Output the (X, Y) coordinate of the center of the cell containing the given text.  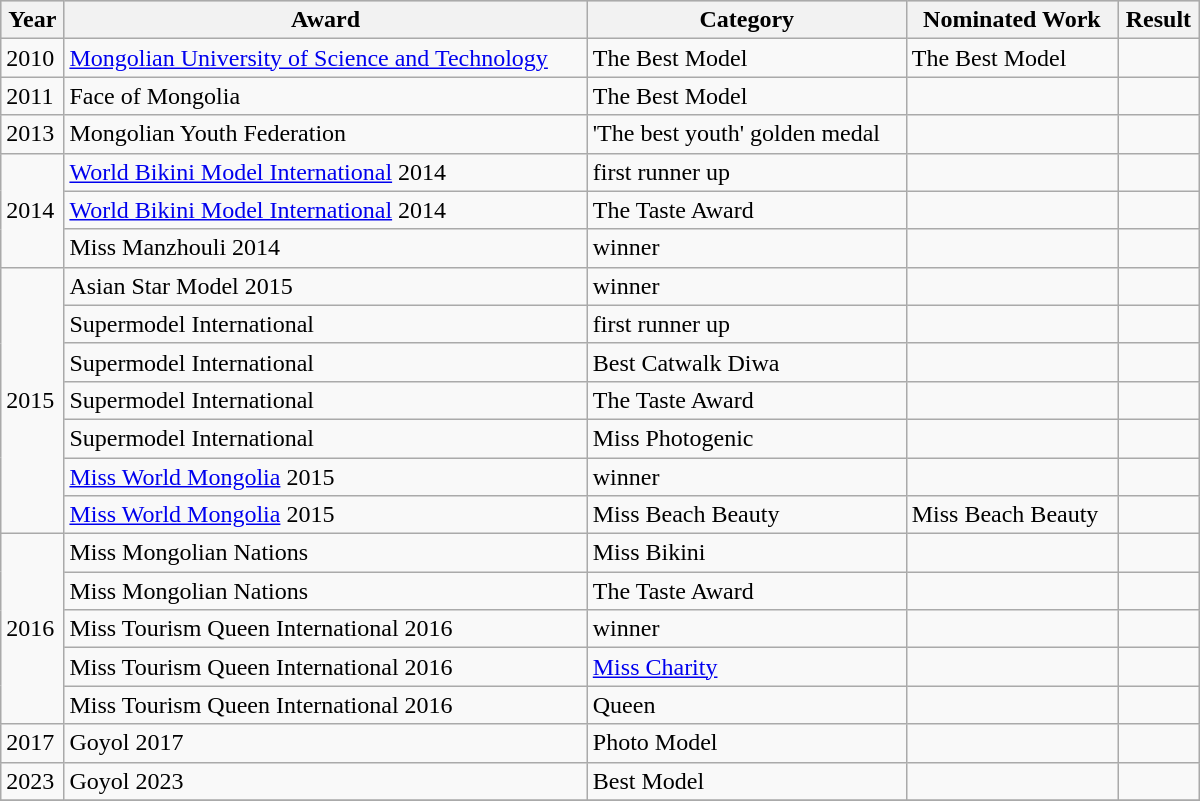
Best Catwalk Diwa (746, 362)
Goyol 2017 (326, 743)
Photo Model (746, 743)
2017 (32, 743)
Mongolian University of Science and Technology (326, 58)
Mongolian Youth Federation (326, 134)
2013 (32, 134)
Queen (746, 705)
2016 (32, 629)
Miss Manzhouli 2014 (326, 248)
Miss Charity (746, 667)
Best Model (746, 781)
Year (32, 20)
2014 (32, 210)
Asian Star Model 2015 (326, 286)
Nominated Work (1012, 20)
2010 (32, 58)
'The best youth' golden medal (746, 134)
2015 (32, 400)
Goyol 2023 (326, 781)
2011 (32, 96)
Result (1159, 20)
Face of Mongolia (326, 96)
Miss Photogenic (746, 438)
Award (326, 20)
Category (746, 20)
Miss Bikini (746, 553)
2023 (32, 781)
